Determine the [x, y] coordinate at the center of the cell enclosing the given text.  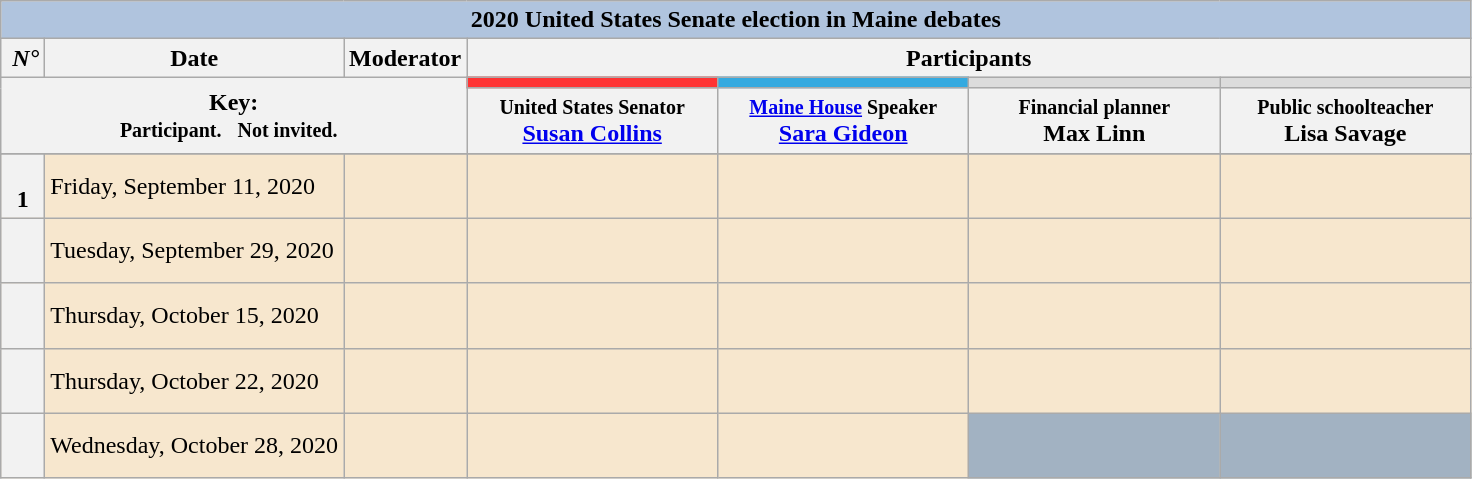
Thursday, October 22, 2020 [194, 380]
Public schoolteacherLisa Savage [1346, 120]
Maine House SpeakerSara Gideon [844, 120]
1 [23, 186]
Friday, September 11, 2020 [194, 186]
Tuesday, September 29, 2020 [194, 250]
Thursday, October 15, 2020 [194, 316]
N° [23, 58]
2020 United States Senate election in Maine debates [736, 20]
United States SenatorSusan Collins [592, 120]
Key: Participant. Not invited. [234, 115]
Participants [969, 58]
Moderator [406, 58]
Wednesday, October 28, 2020 [194, 446]
Date [194, 58]
Financial plannerMax Linn [1094, 120]
